Identify which cell holds the provided text, then report its (X, Y) central coordinate. 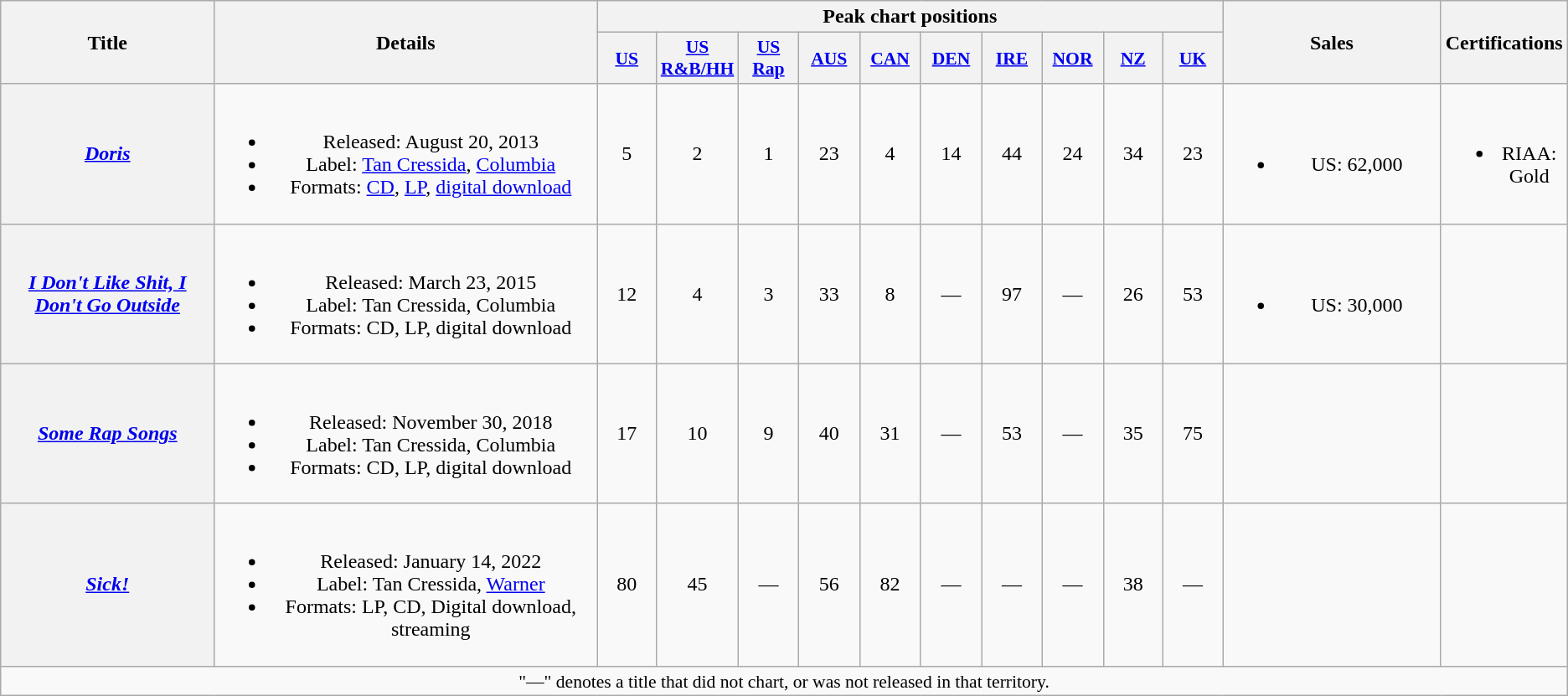
10 (698, 434)
US: 62,000 (1332, 154)
44 (1012, 154)
14 (952, 154)
Released: November 30, 2018Label: Tan Cressida, ColumbiaFormats: CD, LP, digital download (405, 434)
Sales (1332, 42)
Some Rap Songs (107, 434)
31 (890, 434)
45 (698, 585)
97 (1012, 293)
75 (1193, 434)
Title (107, 42)
Details (405, 42)
Peak chart positions (910, 17)
80 (627, 585)
Doris (107, 154)
UK (1193, 59)
5 (627, 154)
US: 30,000 (1332, 293)
56 (829, 585)
Released: March 23, 2015Label: Tan Cressida, ColumbiaFormats: CD, LP, digital download (405, 293)
RIAA: Gold (1504, 154)
9 (768, 434)
USRap (768, 59)
33 (829, 293)
AUS (829, 59)
Released: August 20, 2013Label: Tan Cressida, ColumbiaFormats: CD, LP, digital download (405, 154)
US (627, 59)
3 (768, 293)
38 (1132, 585)
IRE (1012, 59)
Certifications (1504, 42)
NZ (1132, 59)
26 (1132, 293)
2 (698, 154)
35 (1132, 434)
34 (1132, 154)
"—" denotes a title that did not chart, or was not released in that territory. (784, 681)
24 (1072, 154)
1 (768, 154)
Sick! (107, 585)
Released: January 14, 2022Label: Tan Cressida, WarnerFormats: LP, CD, Digital download, streaming (405, 585)
DEN (952, 59)
8 (890, 293)
12 (627, 293)
17 (627, 434)
CAN (890, 59)
I Don't Like Shit, I Don't Go Outside (107, 293)
NOR (1072, 59)
USR&B/HH (698, 59)
82 (890, 585)
40 (829, 434)
